Extract the (x, y) coordinate from the center of the cell holding the provided text.  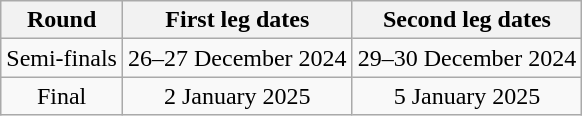
Final (62, 96)
2 January 2025 (237, 96)
5 January 2025 (467, 96)
29–30 December 2024 (467, 58)
Second leg dates (467, 20)
26–27 December 2024 (237, 58)
First leg dates (237, 20)
Semi-finals (62, 58)
Round (62, 20)
